Pinpoint the cell where the given text exists, returning its [x, y] midpoint coordinate. 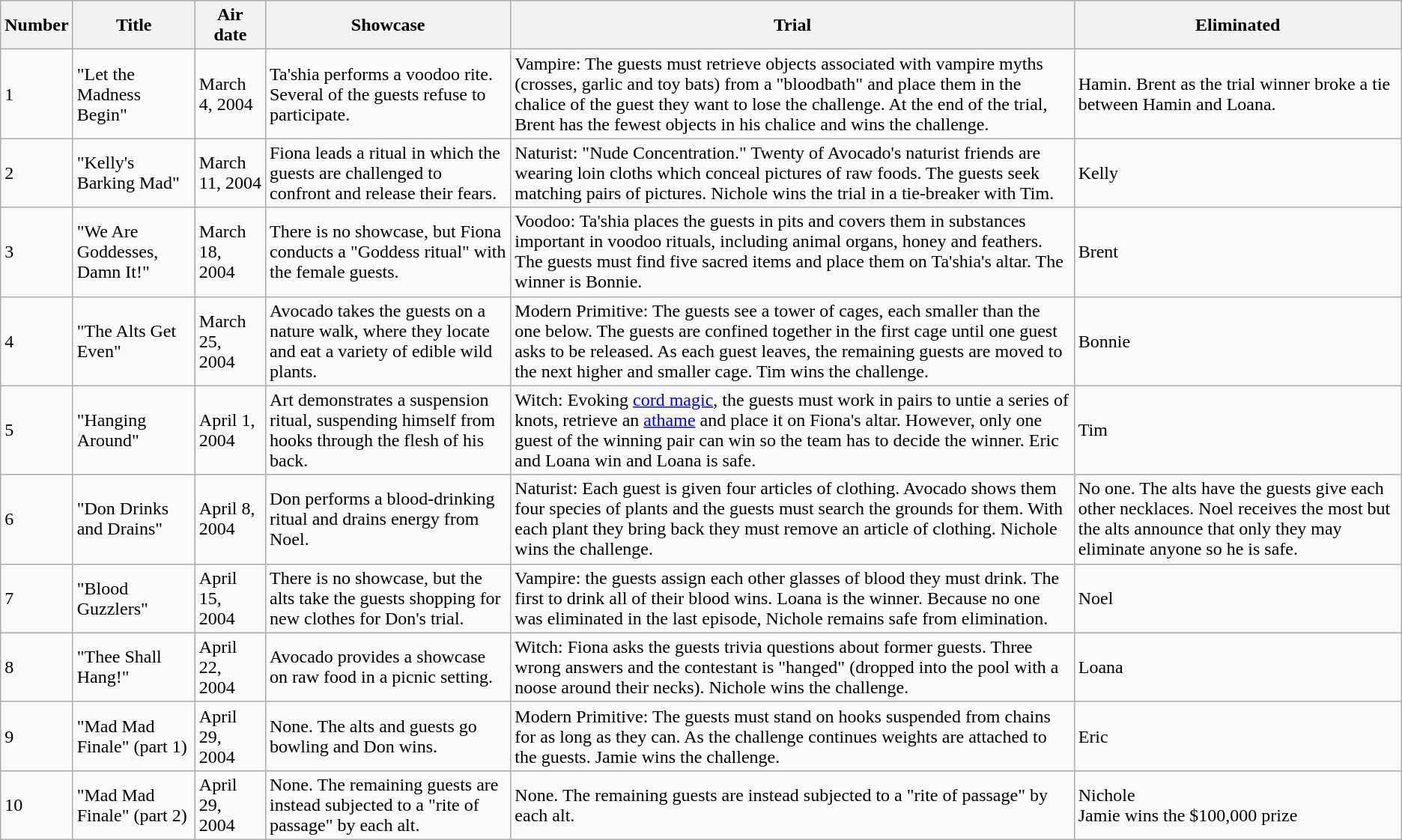
2 [37, 173]
Hamin. Brent as the trial winner broke a tie between Hamin and Loana. [1237, 94]
9 [37, 736]
Ta'shia performs a voodoo rite. Several of the guests refuse to participate. [388, 94]
3 [37, 252]
"We Are Goddesses, Damn It!" [133, 252]
March 4, 2004 [230, 94]
"Blood Guzzlers" [133, 598]
Avocado provides a showcase on raw food in a picnic setting. [388, 667]
"Don Drinks and Drains" [133, 520]
Trial [792, 25]
"Mad Mad Finale" (part 1) [133, 736]
"Hanging Around" [133, 430]
Art demonstrates a suspension ritual, suspending himself from hooks through the flesh of his back. [388, 430]
Tim [1237, 430]
7 [37, 598]
April 22, 2004 [230, 667]
Kelly [1237, 173]
April 15, 2004 [230, 598]
4 [37, 341]
Title [133, 25]
Eliminated [1237, 25]
10 [37, 805]
Fiona leads a ritual in which the guests are challenged to confront and release their fears. [388, 173]
"Mad Mad Finale" (part 2) [133, 805]
Showcase [388, 25]
March 11, 2004 [230, 173]
"Thee Shall Hang!" [133, 667]
"The Alts Get Even" [133, 341]
"Kelly's Barking Mad" [133, 173]
1 [37, 94]
8 [37, 667]
None. The alts and guests go bowling and Don wins. [388, 736]
April 8, 2004 [230, 520]
There is no showcase, but Fiona conducts a "Goddess ritual" with the female guests. [388, 252]
Number [37, 25]
Avocado takes the guests on a nature walk, where they locate and eat a variety of edible wild plants. [388, 341]
There is no showcase, but the alts take the guests shopping for new clothes for Don's trial. [388, 598]
April 1, 2004 [230, 430]
6 [37, 520]
Eric [1237, 736]
Air date [230, 25]
Noel [1237, 598]
Don performs a blood-drinking ritual and drains energy from Noel. [388, 520]
Loana [1237, 667]
March 18, 2004 [230, 252]
Bonnie [1237, 341]
March 25, 2004 [230, 341]
Brent [1237, 252]
5 [37, 430]
Nichole Jamie wins the $100,000 prize [1237, 805]
"Let the Madness Begin" [133, 94]
